Identify which cell holds the provided text, then report its (X, Y) central coordinate. 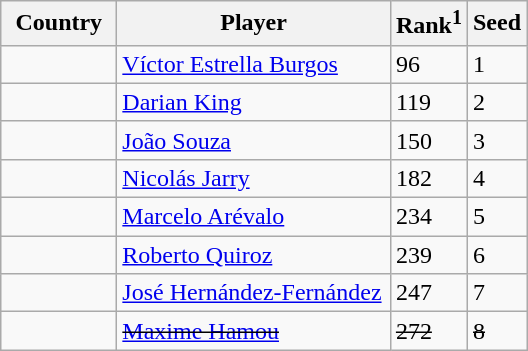
Marcelo Arévalo (254, 217)
Maxime Hamou (254, 331)
Player (254, 24)
150 (428, 140)
Nicolás Jarry (254, 178)
182 (428, 178)
Country (59, 24)
6 (496, 255)
Rank1 (428, 24)
247 (428, 293)
1 (496, 64)
239 (428, 255)
2 (496, 102)
Seed (496, 24)
João Souza (254, 140)
Víctor Estrella Burgos (254, 64)
96 (428, 64)
José Hernández-Fernández (254, 293)
234 (428, 217)
5 (496, 217)
8 (496, 331)
7 (496, 293)
119 (428, 102)
272 (428, 331)
4 (496, 178)
3 (496, 140)
Roberto Quiroz (254, 255)
Darian King (254, 102)
